For the text-containing cell, return its midpoint in (x, y) coordinate format. 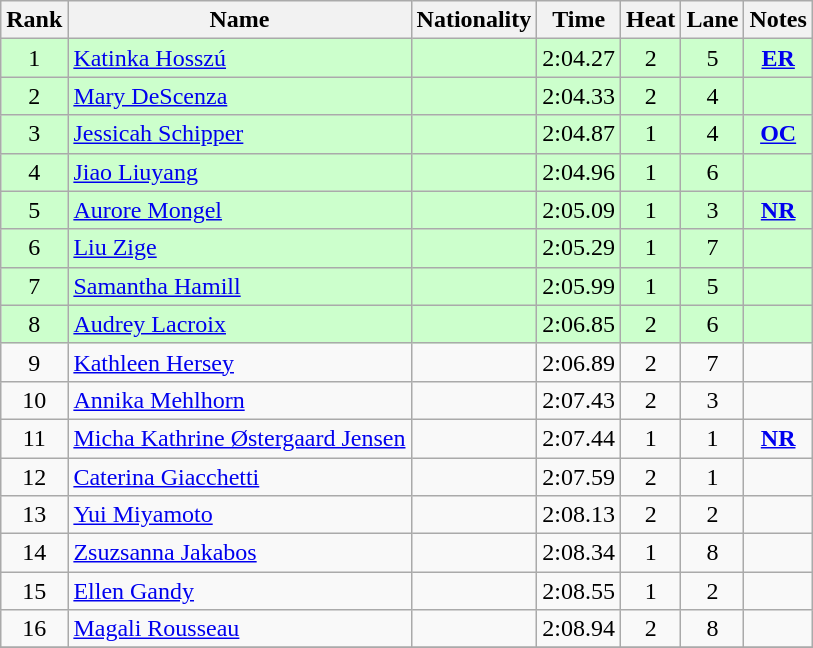
2:04.27 (579, 58)
15 (34, 591)
2:07.44 (579, 438)
2:04.33 (579, 96)
2:07.43 (579, 400)
Liu Zige (240, 248)
2:06.85 (579, 324)
Yui Miyamoto (240, 515)
2:08.55 (579, 591)
10 (34, 400)
Jiao Liuyang (240, 172)
Samantha Hamill (240, 286)
Nationality (474, 20)
2:06.89 (579, 362)
Ellen Gandy (240, 591)
13 (34, 515)
Heat (651, 20)
2:04.87 (579, 134)
2:05.29 (579, 248)
Time (579, 20)
Zsuzsanna Jakabos (240, 553)
Magali Rousseau (240, 629)
Name (240, 20)
Annika Mehlhorn (240, 400)
OC (778, 134)
11 (34, 438)
Audrey Lacroix (240, 324)
2:07.59 (579, 477)
2:05.99 (579, 286)
Mary DeScenza (240, 96)
2:08.94 (579, 629)
2:05.09 (579, 210)
Rank (34, 20)
Aurore Mongel (240, 210)
ER (778, 58)
Caterina Giacchetti (240, 477)
2:08.13 (579, 515)
Notes (778, 20)
Micha Kathrine Østergaard Jensen (240, 438)
9 (34, 362)
Jessicah Schipper (240, 134)
2:04.96 (579, 172)
2:08.34 (579, 553)
14 (34, 553)
16 (34, 629)
Katinka Hosszú (240, 58)
Lane (712, 20)
12 (34, 477)
Kathleen Hersey (240, 362)
